From the cell containing the given text, extract its center point as (X, Y) coordinate. 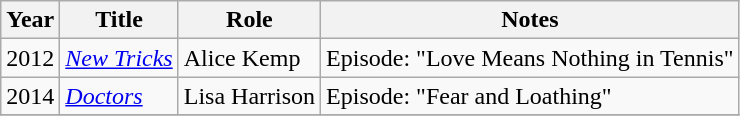
2014 (30, 96)
Alice Kemp (249, 58)
Doctors (119, 96)
Year (30, 20)
Episode: "Fear and Loathing" (530, 96)
Role (249, 20)
Episode: "Love Means Nothing in Tennis" (530, 58)
Lisa Harrison (249, 96)
2012 (30, 58)
Notes (530, 20)
New Tricks (119, 58)
Title (119, 20)
